Find where the given text appears and provide that cell's center as [x, y] coordinate. 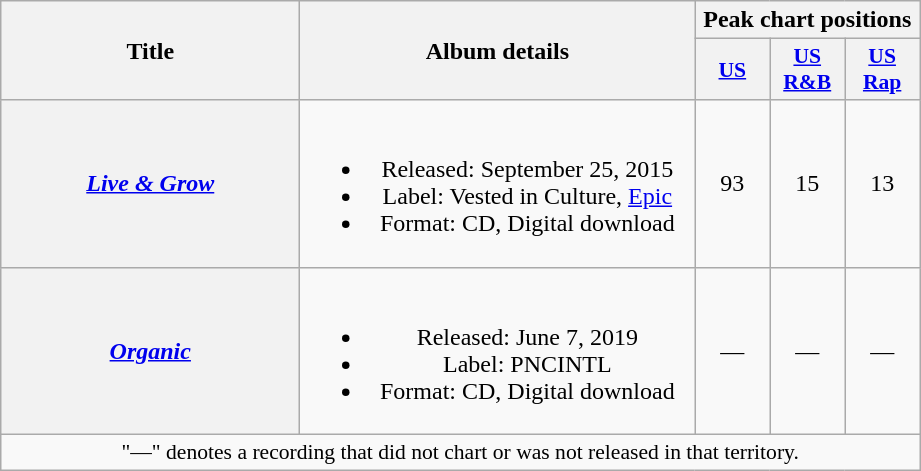
15 [808, 184]
13 [882, 184]
Album details [498, 50]
93 [732, 184]
"—" denotes a recording that did not chart or was not released in that territory. [460, 452]
US Rap [882, 70]
Live & Grow [150, 184]
Title [150, 50]
Peak chart positions [808, 20]
Organic [150, 350]
US [732, 70]
Released: June 7, 2019Label: PNCINTLFormat: CD, Digital download [498, 350]
US R&B [808, 70]
Released: September 25, 2015Label: Vested in Culture, EpicFormat: CD, Digital download [498, 184]
